Return (X, Y) of the center of cell containing provided text 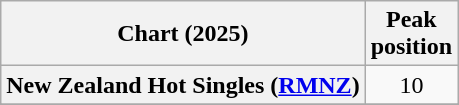
10 (411, 85)
Chart (2025) (183, 34)
New Zealand Hot Singles (RMNZ) (183, 85)
Peakposition (411, 34)
